Capture the cell that displays the provided text and extract its (X, Y) central coordinate. 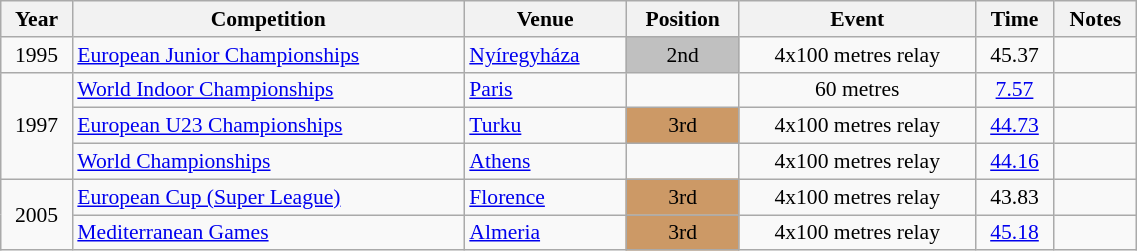
2005 (37, 214)
7.57 (1014, 90)
European U23 Championships (268, 126)
World Championships (268, 162)
Athens (545, 162)
Paris (545, 90)
43.83 (1014, 197)
44.73 (1014, 126)
European Cup (Super League) (268, 197)
1997 (37, 126)
Venue (545, 19)
45.18 (1014, 233)
Event (857, 19)
44.16 (1014, 162)
1995 (37, 55)
Notes (1096, 19)
Competition (268, 19)
Time (1014, 19)
Florence (545, 197)
Year (37, 19)
Position (682, 19)
2nd (682, 55)
Mediterranean Games (268, 233)
World Indoor Championships (268, 90)
Almeria (545, 233)
Nyíregyháza (545, 55)
45.37 (1014, 55)
60 metres (857, 90)
European Junior Championships (268, 55)
Turku (545, 126)
